Extract the [x, y] coordinate from the center of the cell holding the provided text.  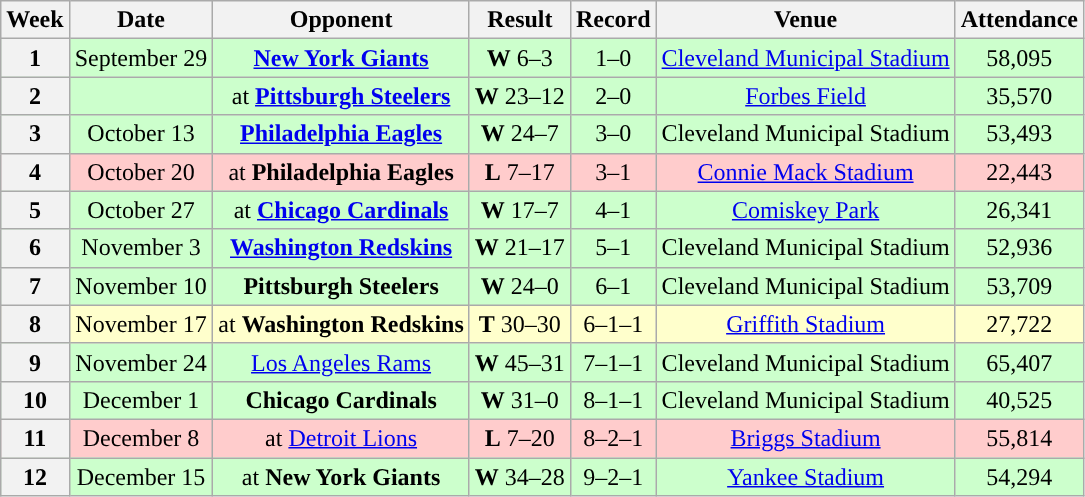
September 29 [141, 58]
8–1–1 [613, 400]
Yankee Stadium [806, 477]
6 [35, 248]
7–1–1 [613, 362]
52,936 [1019, 248]
Result [520, 20]
November 24 [141, 362]
Chicago Cardinals [341, 400]
3 [35, 134]
Date [141, 20]
December 8 [141, 438]
W 23–12 [520, 96]
at Pittsburgh Steelers [341, 96]
2–0 [613, 96]
8 [35, 324]
1 [35, 58]
W 24–0 [520, 286]
22,443 [1019, 172]
W 6–3 [520, 58]
T 30–30 [520, 324]
58,095 [1019, 58]
L 7–20 [520, 438]
Briggs Stadium [806, 438]
W 31–0 [520, 400]
W 21–17 [520, 248]
at Philadelphia Eagles [341, 172]
New York Giants [341, 58]
26,341 [1019, 210]
at Detroit Lions [341, 438]
54,294 [1019, 477]
at Washington Redskins [341, 324]
November 10 [141, 286]
November 3 [141, 248]
65,407 [1019, 362]
Griffith Stadium [806, 324]
11 [35, 438]
1–0 [613, 58]
Washington Redskins [341, 248]
Los Angeles Rams [341, 362]
October 20 [141, 172]
L 7–17 [520, 172]
Record [613, 20]
at Chicago Cardinals [341, 210]
W 17–7 [520, 210]
December 15 [141, 477]
9–2–1 [613, 477]
53,709 [1019, 286]
53,493 [1019, 134]
October 13 [141, 134]
40,525 [1019, 400]
W 45–31 [520, 362]
October 27 [141, 210]
at New York Giants [341, 477]
November 17 [141, 324]
Week [35, 20]
4 [35, 172]
5–1 [613, 248]
Comiskey Park [806, 210]
5 [35, 210]
6–1–1 [613, 324]
W 34–28 [520, 477]
35,570 [1019, 96]
W 24–7 [520, 134]
6–1 [613, 286]
Forbes Field [806, 96]
2 [35, 96]
12 [35, 477]
3–0 [613, 134]
55,814 [1019, 438]
Attendance [1019, 20]
8–2–1 [613, 438]
Opponent [341, 20]
9 [35, 362]
27,722 [1019, 324]
4–1 [613, 210]
Philadelphia Eagles [341, 134]
Pittsburgh Steelers [341, 286]
10 [35, 400]
Venue [806, 20]
7 [35, 286]
Connie Mack Stadium [806, 172]
3–1 [613, 172]
December 1 [141, 400]
